Output the [x, y] coordinate of the center of the cell containing the given text.  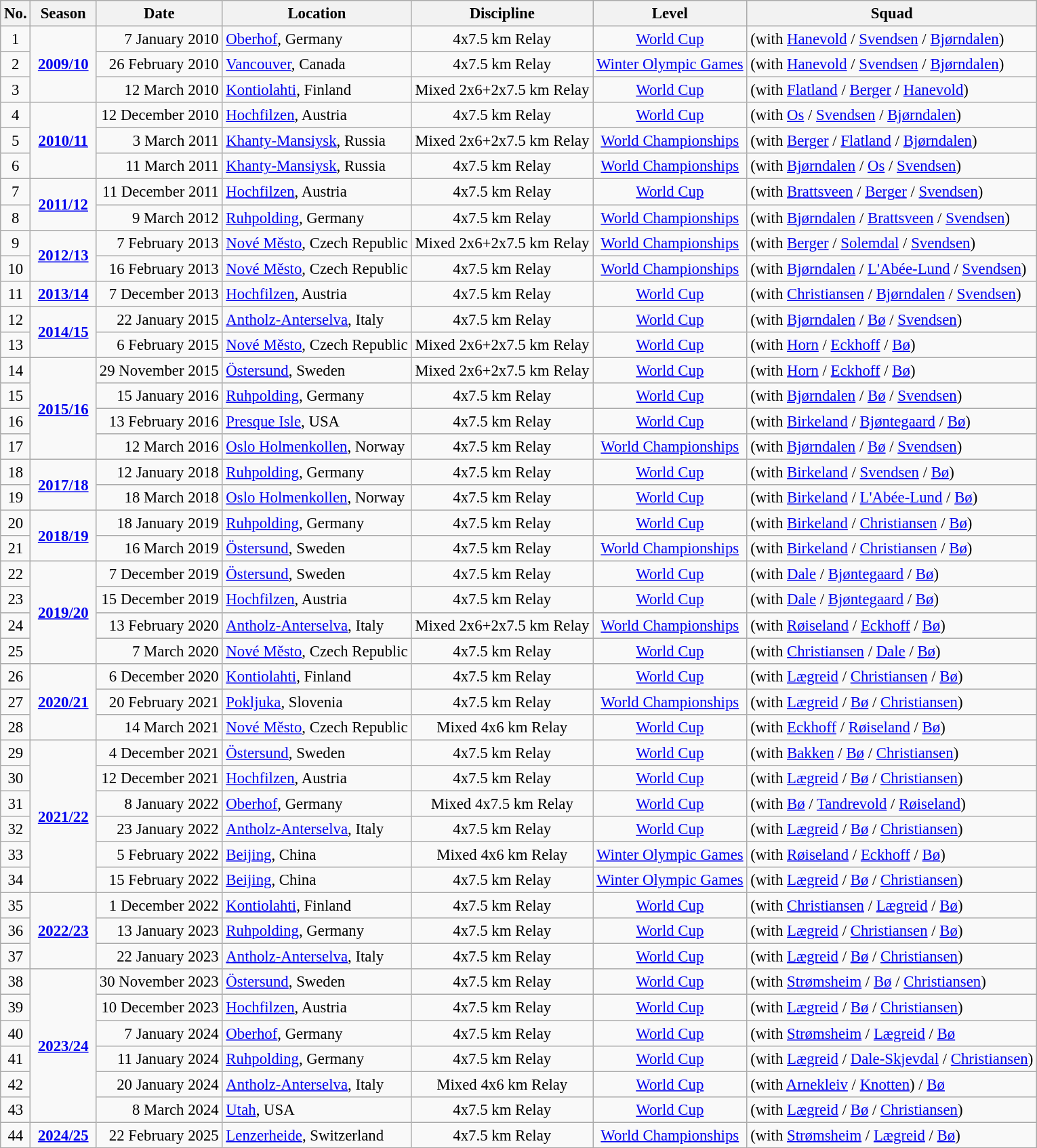
23 January 2022 [159, 829]
2020/21 [64, 701]
7 December 2013 [159, 294]
20 February 2021 [159, 702]
34 [16, 880]
(with Bakken / Bø / Christiansen) [892, 753]
27 [16, 702]
6 [16, 166]
(with Flatland / Berger / Hanevold) [892, 90]
17 [16, 447]
1 [16, 39]
9 [16, 243]
44 [16, 1135]
(with Lægreid / Dale-Skjevdal / Christiansen) [892, 1058]
Season [64, 14]
14 March 2021 [159, 728]
13 February 2016 [159, 421]
2021/22 [64, 816]
9 March 2012 [159, 218]
1 December 2022 [159, 906]
(with Birkeland / L'Abée-Lund / Bø) [892, 498]
19 [16, 498]
11 January 2024 [159, 1058]
(with Bjørndalen / Os / Svendsen) [892, 166]
Lenzerheide, Switzerland [317, 1135]
2013/14 [64, 294]
6 February 2015 [159, 345]
13 [16, 345]
2019/20 [64, 612]
32 [16, 829]
2014/15 [64, 332]
Utah, USA [317, 1109]
16 [16, 421]
38 [16, 983]
12 December 2021 [159, 778]
35 [16, 906]
3 [16, 90]
12 March 2010 [159, 90]
(with Christiansen / Bjørndalen / Svendsen) [892, 294]
Date [159, 14]
2011/12 [64, 205]
41 [16, 1058]
Location [317, 14]
20 January 2024 [159, 1084]
11 March 2011 [159, 166]
(with Eckhoff / Røiseland / Bø) [892, 728]
(with Birkeland / Svendsen / Bø) [892, 473]
5 February 2022 [159, 855]
(with Strømsheim / Bø / Christiansen) [892, 983]
7 December 2019 [159, 574]
12 [16, 319]
7 January 2010 [159, 39]
43 [16, 1109]
42 [16, 1084]
Mixed 4x7.5 km Relay [502, 804]
13 February 2020 [159, 625]
7 [16, 192]
(with Bjørndalen / L'Abée-Lund / Svendsen) [892, 269]
2015/16 [64, 408]
25 [16, 651]
12 December 2010 [159, 115]
No. [16, 14]
16 March 2019 [159, 549]
15 January 2016 [159, 396]
11 December 2011 [159, 192]
Squad [892, 14]
5 [16, 141]
2 [16, 64]
11 [16, 294]
2018/19 [64, 536]
29 November 2015 [159, 370]
15 December 2019 [159, 600]
2009/10 [64, 65]
22 February 2025 [159, 1135]
2010/11 [64, 141]
33 [16, 855]
2023/24 [64, 1046]
31 [16, 804]
18 January 2019 [159, 523]
28 [16, 728]
13 January 2023 [159, 931]
(with Berger / Flatland / Bjørndalen) [892, 141]
6 December 2020 [159, 676]
2024/25 [64, 1135]
30 November 2023 [159, 983]
15 [16, 396]
4 December 2021 [159, 753]
23 [16, 600]
8 January 2022 [159, 804]
Pokljuka, Slovenia [317, 702]
Discipline [502, 14]
2022/23 [64, 932]
7 February 2013 [159, 243]
14 [16, 370]
4 [16, 115]
(with Christiansen / Lægreid / Bø) [892, 906]
(with Bjørndalen / Brattsveen / Svendsen) [892, 218]
18 March 2018 [159, 498]
Presque Isle, USA [317, 421]
37 [16, 957]
12 March 2016 [159, 447]
24 [16, 625]
(with Arnekleiv / Knotten) / Bø [892, 1084]
29 [16, 753]
(with Strømsheim / Lægreid / Bø) [892, 1135]
36 [16, 931]
10 December 2023 [159, 1008]
(with Christiansen / Dale / Bø) [892, 651]
(with Bø / Tandrevold / Røiseland) [892, 804]
21 [16, 549]
16 February 2013 [159, 269]
12 January 2018 [159, 473]
(with Strømsheim / Lægreid / Bø [892, 1033]
39 [16, 1008]
26 [16, 676]
Level [670, 14]
20 [16, 523]
22 January 2015 [159, 319]
2012/13 [64, 255]
(with Brattsveen / Berger / Svendsen) [892, 192]
10 [16, 269]
7 January 2024 [159, 1033]
26 February 2010 [159, 64]
7 March 2020 [159, 651]
30 [16, 778]
8 March 2024 [159, 1109]
15 February 2022 [159, 880]
18 [16, 473]
3 March 2011 [159, 141]
40 [16, 1033]
2017/18 [64, 486]
(with Os / Svendsen / Bjørndalen) [892, 115]
22 [16, 574]
(with Berger / Solemdal / Svendsen) [892, 243]
(with Birkeland / Bjøntegaard / Bø) [892, 421]
8 [16, 218]
Vancouver, Canada [317, 64]
22 January 2023 [159, 957]
